From the cell containing the given text, extract its center point as (X, Y) coordinate. 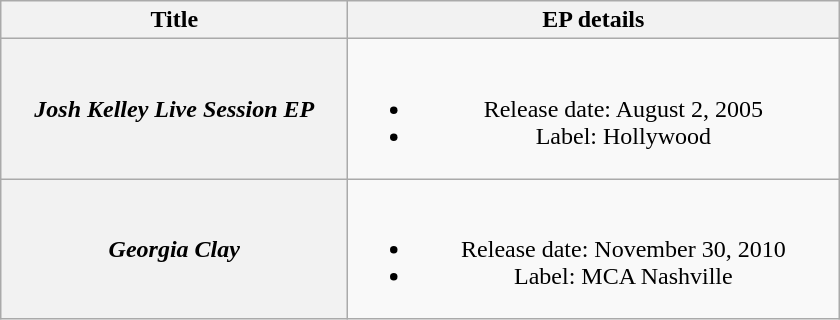
Release date: August 2, 2005Label: Hollywood (594, 109)
Georgia Clay (174, 249)
Josh Kelley Live Session EP (174, 109)
Release date: November 30, 2010Label: MCA Nashville (594, 249)
Title (174, 20)
EP details (594, 20)
